Determine the (X, Y) coordinate at the center of the cell enclosing the given text.  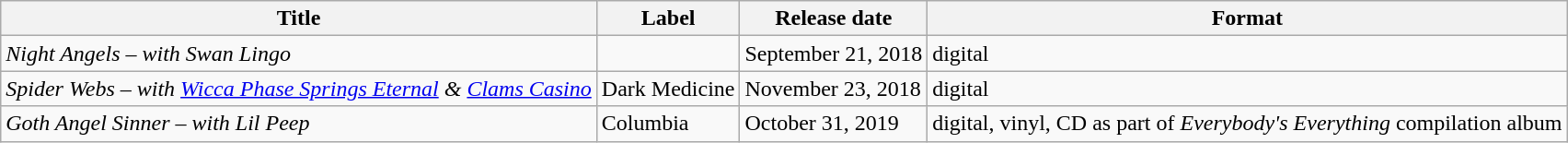
Goth Angel Sinner – with Lil Peep (299, 124)
Release date (834, 18)
Spider Webs – with Wicca Phase Springs Eternal & Clams Casino (299, 89)
digital, vinyl, CD as part of Everybody's Everything compilation album (1248, 124)
Night Angels – with Swan Lingo (299, 54)
Format (1248, 18)
November 23, 2018 (834, 89)
October 31, 2019 (834, 124)
Dark Medicine (668, 89)
Columbia (668, 124)
Title (299, 18)
Label (668, 18)
September 21, 2018 (834, 54)
